Identify which cell holds the provided text, then report its (X, Y) central coordinate. 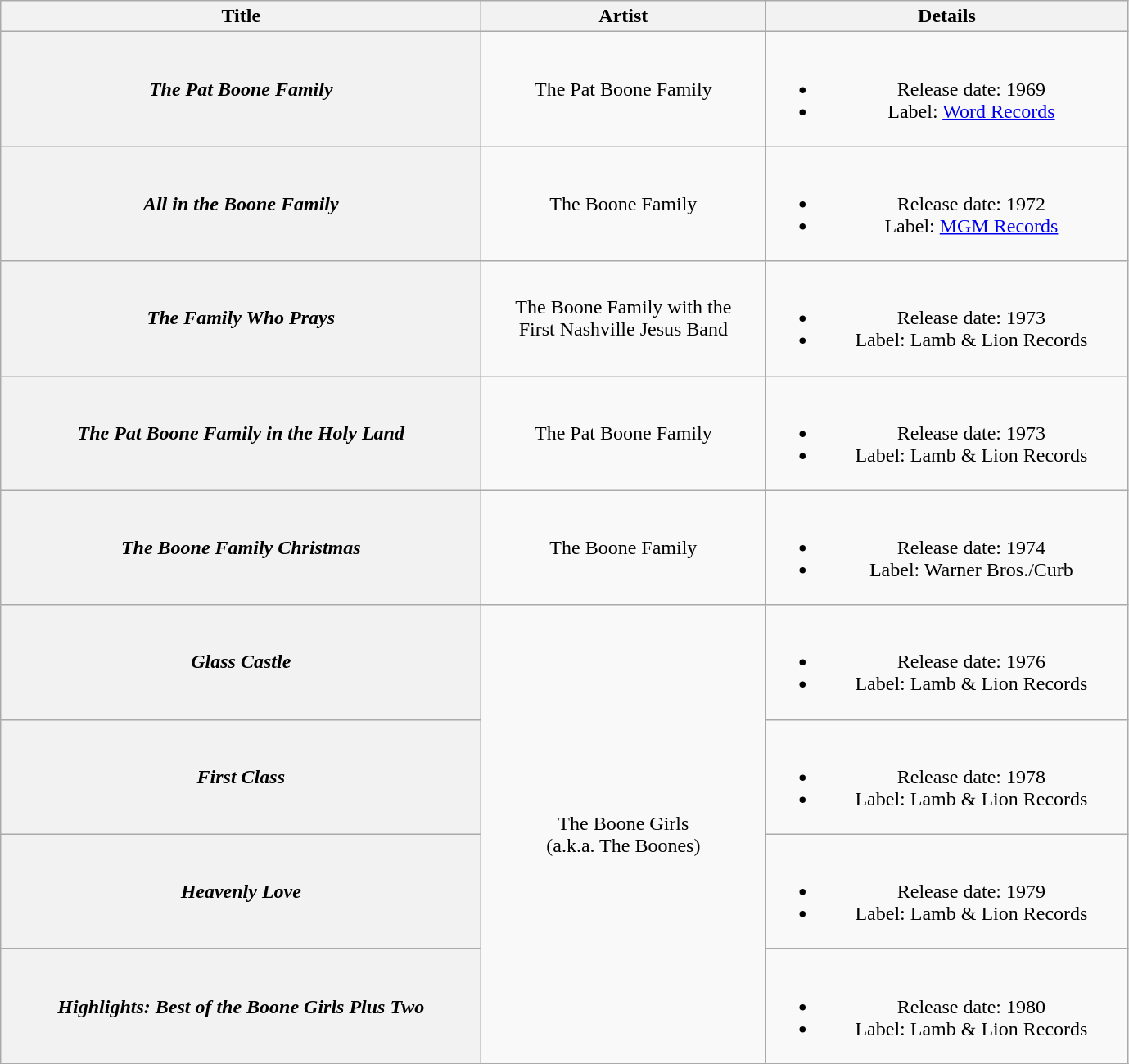
Release date: 1974Label: Warner Bros./Curb (946, 548)
Heavenly Love (241, 891)
First Class (241, 777)
The Boone Family Christmas (241, 548)
The Boone Girls(a.k.a. The Boones) (624, 834)
All in the Boone Family (241, 204)
Artist (624, 16)
Details (946, 16)
The Pat Boone Family in the Holy Land (241, 433)
Release date: 1969Label: Word Records (946, 89)
The Family Who Prays (241, 318)
Release date: 1979Label: Lamb & Lion Records (946, 891)
Release date: 1972Label: MGM Records (946, 204)
Glass Castle (241, 662)
Title (241, 16)
Release date: 1978Label: Lamb & Lion Records (946, 777)
Release date: 1976Label: Lamb & Lion Records (946, 662)
The Boone Family with theFirst Nashville Jesus Band (624, 318)
Release date: 1980Label: Lamb & Lion Records (946, 1006)
Highlights: Best of the Boone Girls Plus Two (241, 1006)
